Search for the cell housing the specified text and yield its [x, y] center coordinate. 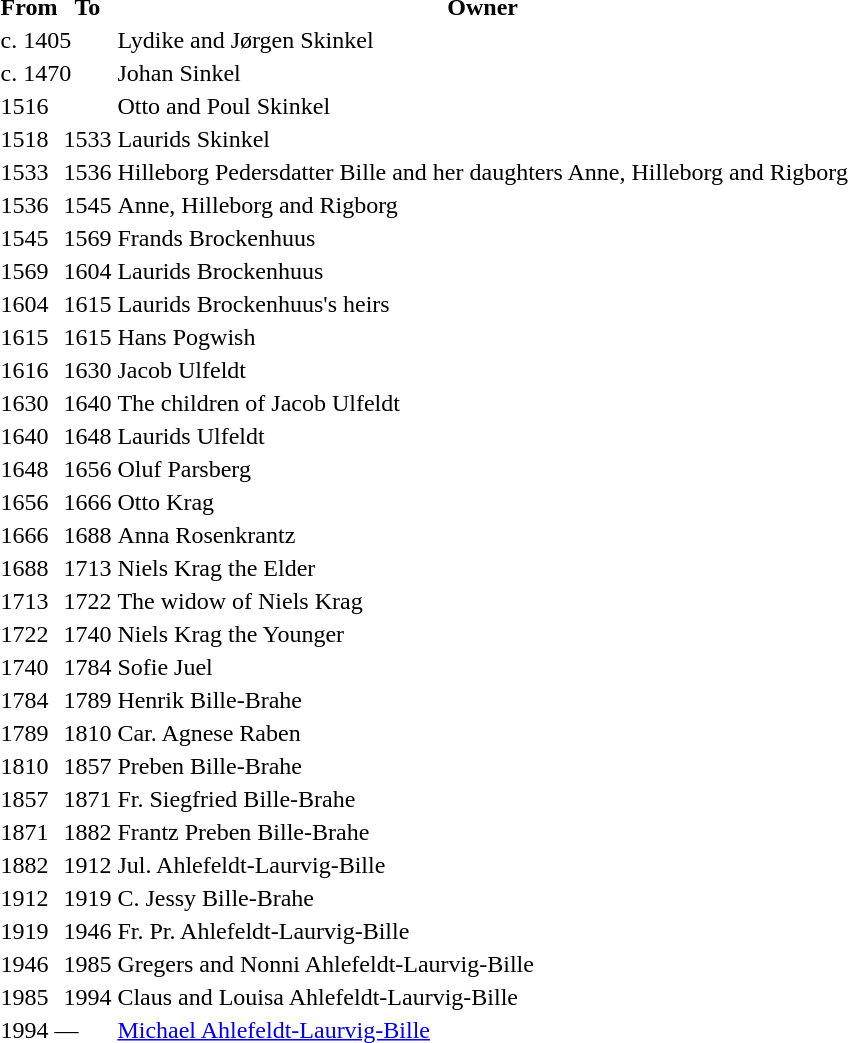
1784 [88, 667]
1533 [88, 139]
1882 [88, 832]
1640 [88, 403]
1810 [88, 733]
1604 [88, 271]
1630 [88, 370]
1722 [88, 601]
1912 [88, 865]
1857 [88, 766]
1871 [88, 799]
1985 [88, 964]
1713 [88, 568]
1536 [88, 172]
1994 [88, 997]
1656 [88, 469]
1648 [88, 436]
1569 [88, 238]
1946 [88, 931]
1545 [88, 205]
1919 [88, 898]
1688 [88, 535]
1789 [88, 700]
1740 [88, 634]
1666 [88, 502]
